Output the [X, Y] coordinate of the center of the cell containing the given text.  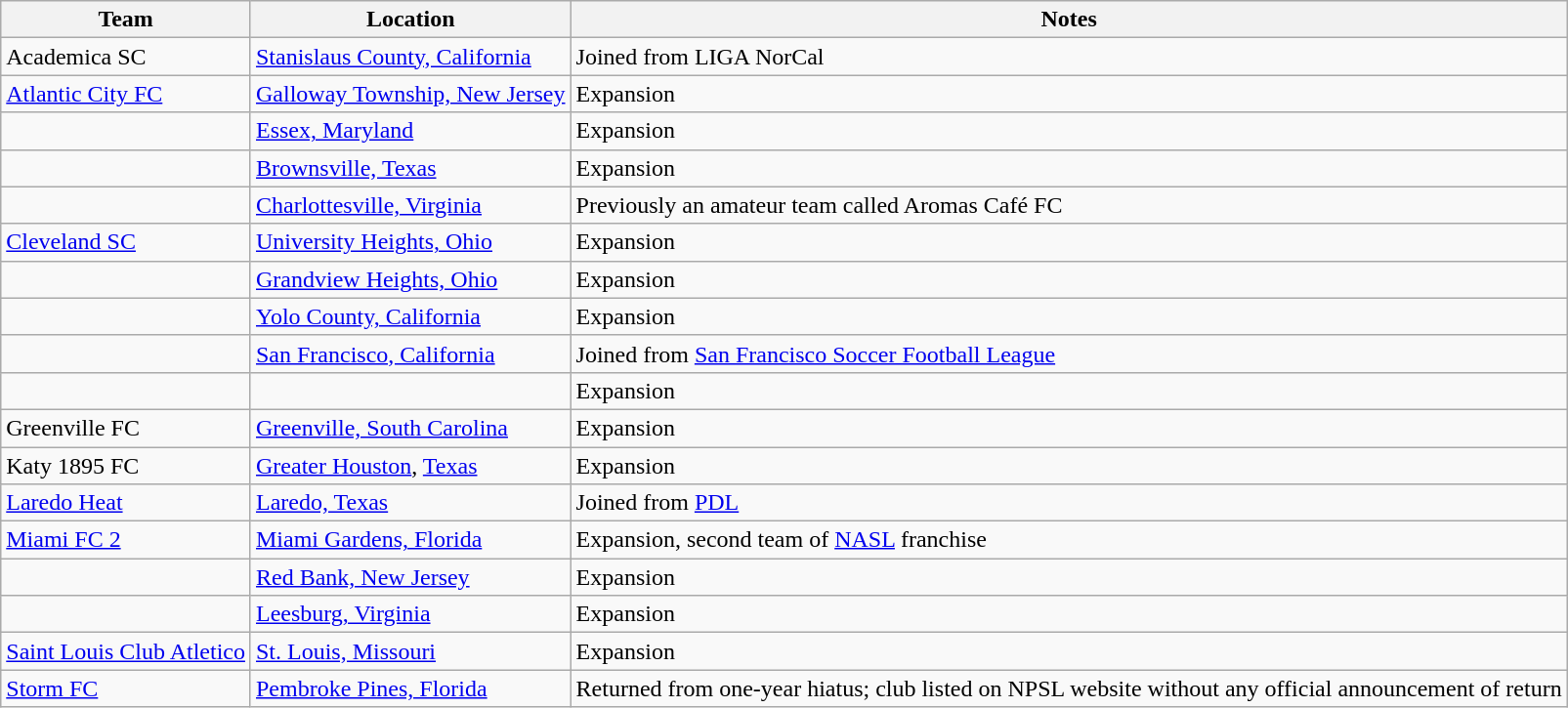
St. Louis, Missouri [410, 651]
Pembroke Pines, Florida [410, 688]
Atlantic City FC [126, 94]
Red Bank, New Jersey [410, 577]
Yolo County, California [410, 316]
Saint Louis Club Atletico [126, 651]
Grandview Heights, Ohio [410, 279]
Expansion, second team of NASL franchise [1069, 540]
Notes [1069, 20]
Previously an amateur team called Aromas Café FC [1069, 205]
Essex, Maryland [410, 131]
Greater Houston, Texas [410, 466]
Storm FC [126, 688]
Brownsville, Texas [410, 168]
Leesburg, Virginia [410, 614]
Joined from PDL [1069, 503]
Cleveland SC [126, 242]
San Francisco, California [410, 354]
Miami Gardens, Florida [410, 540]
Katy 1895 FC [126, 466]
Greenville FC [126, 428]
Laredo Heat [126, 503]
Academica SC [126, 57]
Team [126, 20]
Returned from one-year hiatus; club listed on NPSL website without any official announcement of return [1069, 688]
Galloway Township, New Jersey [410, 94]
Miami FC 2 [126, 540]
Laredo, Texas [410, 503]
Greenville, South Carolina [410, 428]
Stanislaus County, California [410, 57]
Joined from LIGA NorCal [1069, 57]
Location [410, 20]
Joined from San Francisco Soccer Football League [1069, 354]
University Heights, Ohio [410, 242]
Charlottesville, Virginia [410, 205]
